Output the [x, y] coordinate of the center of the cell containing the given text.  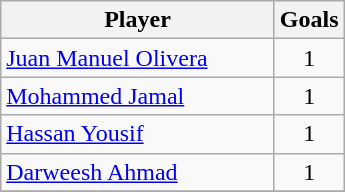
Goals [309, 20]
Player [138, 20]
Mohammed Jamal [138, 96]
Darweesh Ahmad [138, 172]
Hassan Yousif [138, 134]
Juan Manuel Olivera [138, 58]
